Return the (x, y) coordinate for the center point of the cell that contains the specified text.  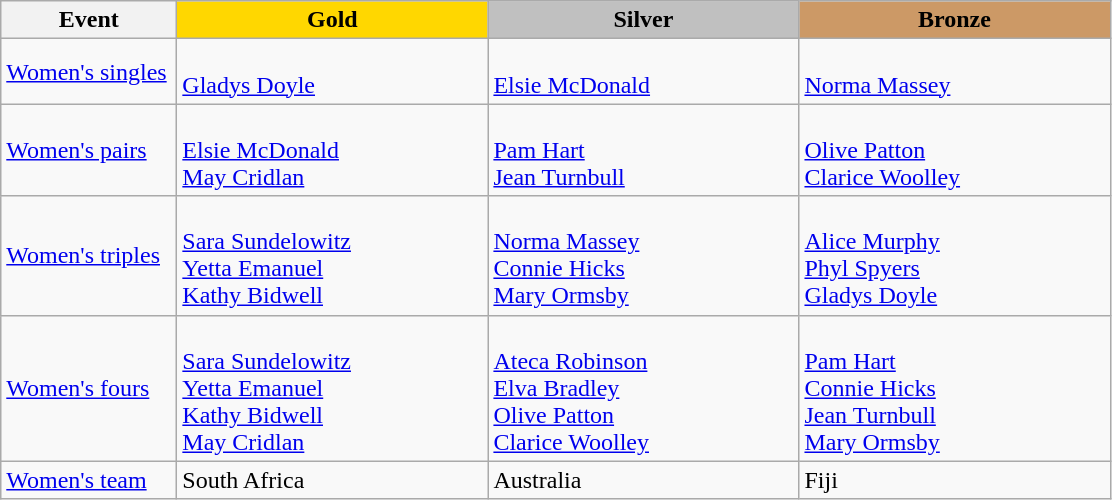
Women's team (89, 480)
Sara Sundelowitz Yetta Emanuel Kathy Bidwell (332, 256)
Silver (644, 20)
Gladys Doyle (332, 72)
Pam Hart Connie Hicks Jean Turnbull Mary Ormsby (954, 388)
Women's singles (89, 72)
Pam Hart Jean Turnbull (644, 150)
Women's fours (89, 388)
Ateca Robinson Elva Bradley Olive Patton Clarice Woolley (644, 388)
Olive Patton Clarice Woolley (954, 150)
South Africa (332, 480)
Norma Massey (954, 72)
Event (89, 20)
Women's pairs (89, 150)
Australia (644, 480)
Gold (332, 20)
Sara Sundelowitz Yetta Emanuel Kathy Bidwell May Cridlan (332, 388)
Bronze (954, 20)
Elsie McDonald (644, 72)
Elsie McDonald May Cridlan (332, 150)
Women's triples (89, 256)
Norma Massey Connie Hicks Mary Ormsby (644, 256)
Alice Murphy Phyl Spyers Gladys Doyle (954, 256)
Fiji (954, 480)
